Find where the given text appears and provide that cell's center as [X, Y] coordinate. 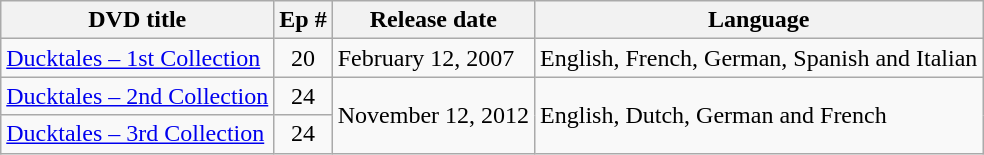
English, Dutch, German and French [759, 115]
English, French, German, Spanish and Italian [759, 58]
DVD title [138, 20]
Release date [433, 20]
Ep # [303, 20]
Ducktales – 2nd Collection [138, 96]
Ducktales – 3rd Collection [138, 134]
Ducktales – 1st Collection [138, 58]
November 12, 2012 [433, 115]
Language [759, 20]
20 [303, 58]
February 12, 2007 [433, 58]
